Identify which cell holds the provided text, then report its [X, Y] central coordinate. 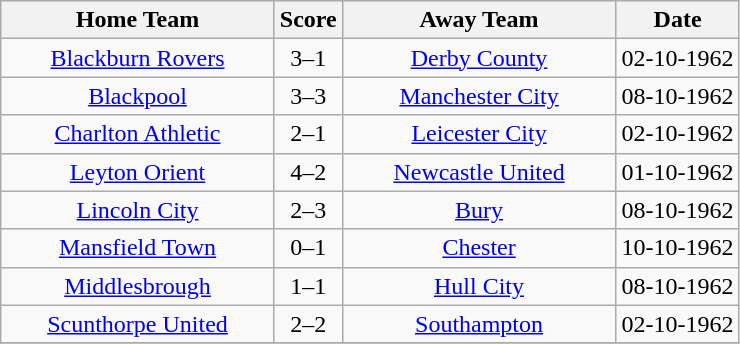
Blackpool [138, 96]
Derby County [479, 58]
3–1 [308, 58]
2–1 [308, 134]
Home Team [138, 20]
2–2 [308, 324]
4–2 [308, 172]
Leicester City [479, 134]
10-10-1962 [678, 248]
Hull City [479, 286]
2–3 [308, 210]
0–1 [308, 248]
Chester [479, 248]
1–1 [308, 286]
3–3 [308, 96]
Southampton [479, 324]
Away Team [479, 20]
Manchester City [479, 96]
Charlton Athletic [138, 134]
Leyton Orient [138, 172]
Mansfield Town [138, 248]
Bury [479, 210]
Lincoln City [138, 210]
Newcastle United [479, 172]
Scunthorpe United [138, 324]
Date [678, 20]
Score [308, 20]
Middlesbrough [138, 286]
01-10-1962 [678, 172]
Blackburn Rovers [138, 58]
